Search for the cell housing the specified text and yield its [X, Y] center coordinate. 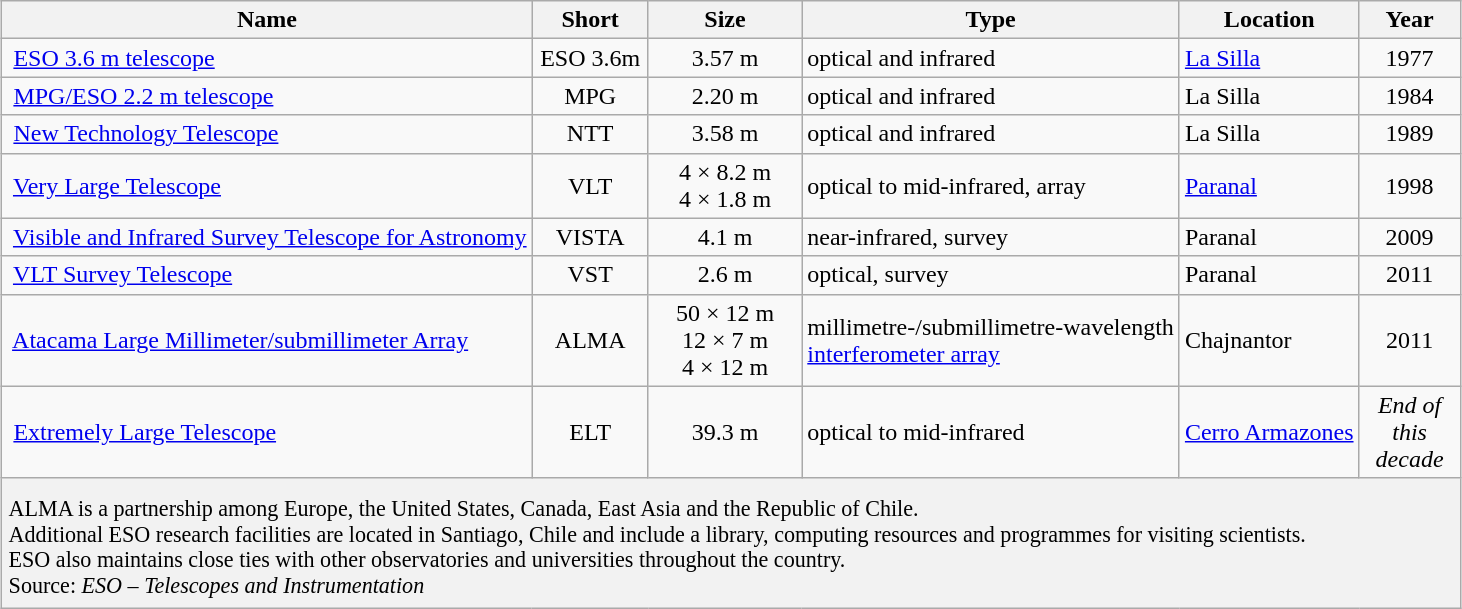
Cerro Armazones [1269, 432]
Very Large Telescope [267, 186]
2.20 m [725, 96]
39.3 m [725, 432]
optical to mid-infrared, array [991, 186]
Name [267, 20]
Chajnantor [1269, 340]
ESO 3.6 m telescope [267, 58]
millimetre-/submillimetre-wavelengthinterferometer array [991, 340]
MPG [590, 96]
Atacama Large Millimeter/submillimeter Array [267, 340]
NTT [590, 134]
3.57 m [725, 58]
VLT Survey Telescope [267, 275]
VST [590, 275]
1984 [1410, 96]
Short [590, 20]
ALMA [590, 340]
50 × 12 m12 × 7 m4 × 12 m [725, 340]
VISTA [590, 237]
4 × 8.2 m4 × 1.8 m [725, 186]
Visible and Infrared Survey Telescope for Astronomy [267, 237]
near-infrared, survey [991, 237]
ELT [590, 432]
3.58 m [725, 134]
2009 [1410, 237]
optical to mid-infrared [991, 432]
1998 [1410, 186]
Size [725, 20]
Location [1269, 20]
1977 [1410, 58]
Type [991, 20]
optical, survey [991, 275]
1989 [1410, 134]
Extremely Large Telescope [267, 432]
MPG/ESO 2.2 m telescope [267, 96]
ESO 3.6m [590, 58]
2.6 m [725, 275]
VLT [590, 186]
4.1 m [725, 237]
New Technology Telescope [267, 134]
Year [1410, 20]
End of this decade [1410, 432]
